Determine the (x, y) coordinate at the center of the cell enclosing the given text.  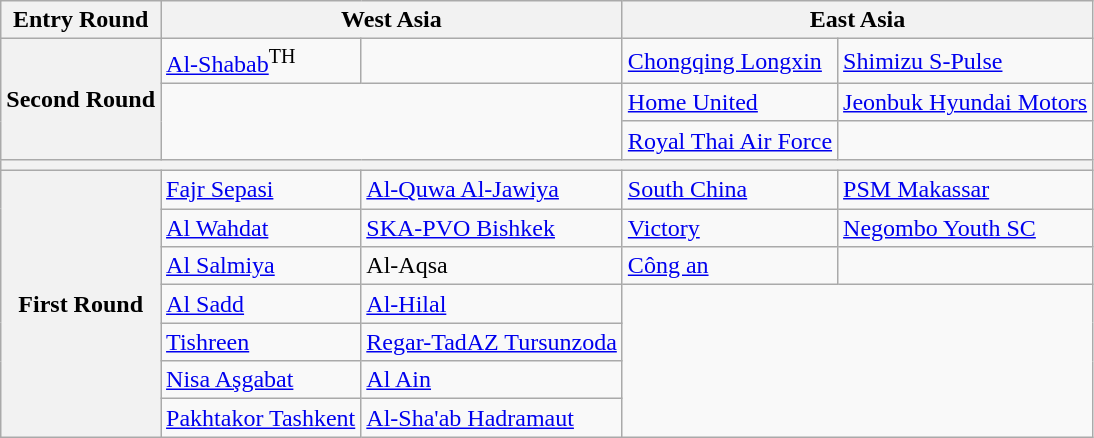
Jeonbuk Hyundai Motors (966, 102)
Pakhtakor Tashkent (261, 418)
Al-Sha'ab Hadramaut (492, 418)
Nisa Aşgabat (261, 380)
Entry Round (81, 20)
Al Sadd (261, 304)
Al Wahdat (261, 228)
South China (730, 190)
Royal Thai Air Force (730, 140)
Al-Aqsa (492, 266)
East Asia (857, 20)
Al-Hilal (492, 304)
Victory (730, 228)
Tishreen (261, 342)
Al Salmiya (261, 266)
Second Round (81, 100)
Al-Quwa Al-Jawiya (492, 190)
Công an (730, 266)
PSM Makassar (966, 190)
Negombo Youth SC (966, 228)
Shimizu S-Pulse (966, 62)
Fajr Sepasi (261, 190)
Chongqing Longxin (730, 62)
First Round (81, 304)
SKA-PVO Bishkek (492, 228)
Regar-TadAZ Tursunzoda (492, 342)
West Asia (392, 20)
Home United (730, 102)
Al Ain (492, 380)
Al-ShababTH (261, 62)
